Provide the [X, Y] coordinate of the cell's center where the given text is located.  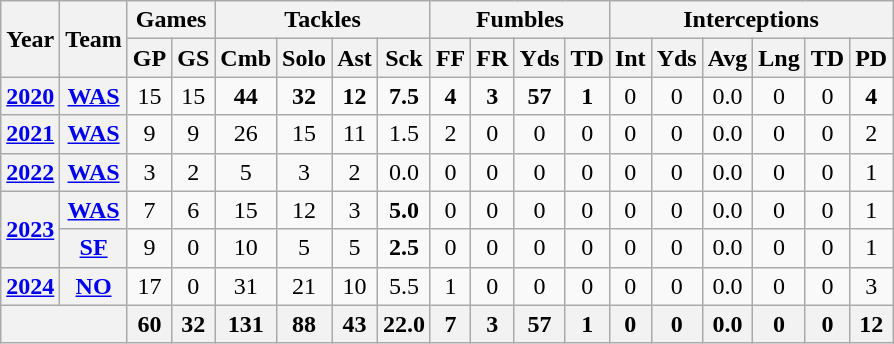
2.5 [404, 248]
2023 [30, 229]
Sck [404, 58]
Games [170, 20]
17 [149, 286]
Int [630, 58]
131 [246, 324]
44 [246, 96]
FR [492, 58]
43 [355, 324]
21 [304, 286]
Fumbles [520, 20]
22.0 [404, 324]
FF [450, 58]
26 [246, 134]
11 [355, 134]
Ast [355, 58]
2024 [30, 286]
Solo [304, 58]
7.5 [404, 96]
Tackles [323, 20]
2020 [30, 96]
GP [149, 58]
NO [94, 286]
2021 [30, 134]
GS [194, 58]
Avg [728, 58]
PD [872, 58]
SF [94, 248]
1.5 [404, 134]
5.5 [404, 286]
2022 [30, 172]
Lng [779, 58]
31 [246, 286]
5.0 [404, 210]
Year [30, 39]
88 [304, 324]
6 [194, 210]
Interceptions [750, 20]
Team [94, 39]
Cmb [246, 58]
60 [149, 324]
